Locate the cell with the specified text and output its [x, y] center coordinate. 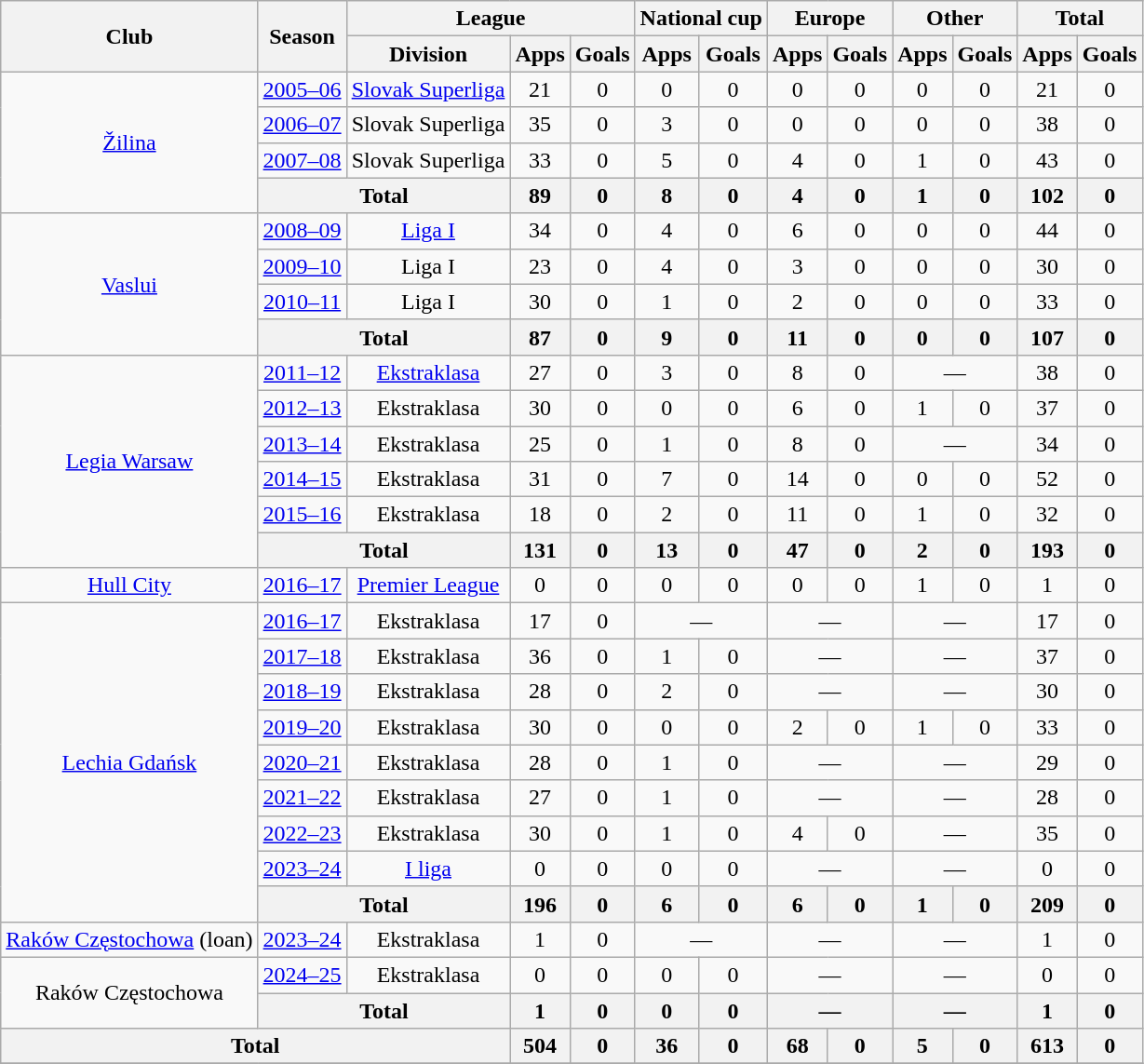
2018–19 [302, 692]
2006–07 [302, 125]
2011–12 [302, 372]
Club [129, 36]
7 [666, 479]
18 [540, 515]
2014–15 [302, 479]
2005–06 [302, 89]
89 [540, 195]
9 [666, 337]
613 [1047, 1046]
2012–13 [302, 408]
32 [1047, 515]
2010–11 [302, 302]
29 [1047, 762]
Season [302, 36]
52 [1047, 479]
2013–14 [302, 444]
31 [540, 479]
2015–16 [302, 515]
Raków Częstochowa (loan) [129, 939]
Žilina [129, 142]
209 [1047, 904]
2008–09 [302, 231]
2019–20 [302, 727]
13 [666, 550]
504 [540, 1046]
2007–08 [302, 160]
102 [1047, 195]
Other [955, 19]
Hull City [129, 586]
2017–18 [302, 656]
League [491, 19]
2024–25 [302, 975]
National cup [701, 19]
Legia Warsaw [129, 461]
2020–21 [302, 762]
107 [1047, 337]
47 [797, 550]
131 [540, 550]
87 [540, 337]
I liga [428, 869]
196 [540, 904]
25 [540, 444]
Premier League [428, 586]
Europe [829, 19]
2009–10 [302, 266]
43 [1047, 160]
68 [797, 1046]
Lechia Gdańsk [129, 763]
23 [540, 266]
2022–23 [302, 833]
14 [797, 479]
193 [1047, 550]
44 [1047, 231]
Raków Częstochowa [129, 992]
Division [428, 54]
Vaslui [129, 284]
2021–22 [302, 798]
